Search for the cell housing the specified text and yield its (X, Y) center coordinate. 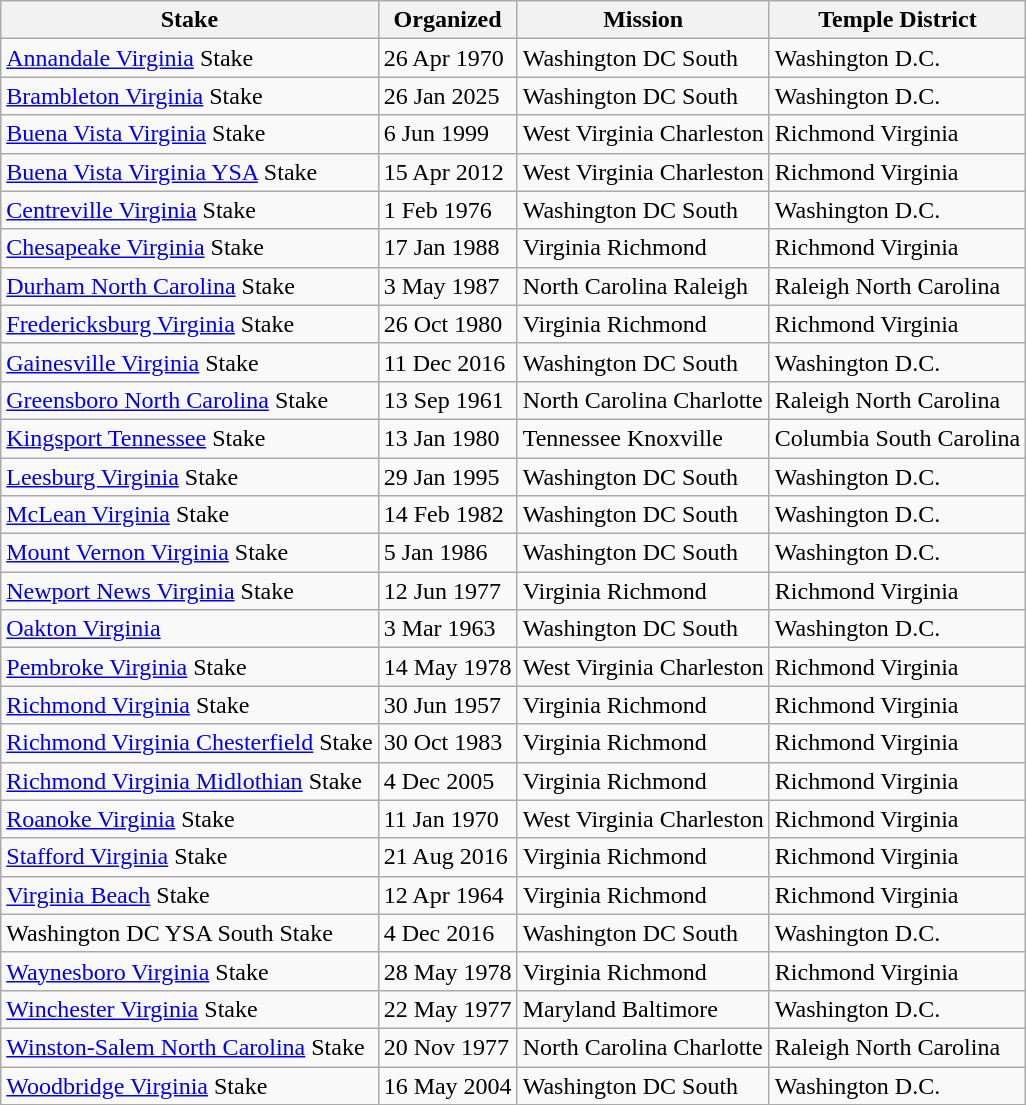
Brambleton Virginia Stake (190, 96)
Washington DC YSA South Stake (190, 933)
4 Dec 2016 (448, 933)
North Carolina Raleigh (643, 286)
Organized (448, 20)
6 Jun 1999 (448, 134)
Woodbridge Virginia Stake (190, 1085)
Buena Vista Virginia YSA Stake (190, 172)
13 Sep 1961 (448, 400)
12 Apr 1964 (448, 895)
Chesapeake Virginia Stake (190, 248)
Richmond Virginia Chesterfield Stake (190, 743)
11 Jan 1970 (448, 819)
21 Aug 2016 (448, 857)
14 Feb 1982 (448, 515)
3 Mar 1963 (448, 629)
Columbia South Carolina (897, 438)
Roanoke Virginia Stake (190, 819)
Buena Vista Virginia Stake (190, 134)
Centreville Virginia Stake (190, 210)
26 Apr 1970 (448, 58)
26 Oct 1980 (448, 324)
5 Jan 1986 (448, 553)
Fredericksburg Virginia Stake (190, 324)
Temple District (897, 20)
11 Dec 2016 (448, 362)
Mount Vernon Virginia Stake (190, 553)
1 Feb 1976 (448, 210)
Winchester Virginia Stake (190, 1009)
Greensboro North Carolina Stake (190, 400)
3 May 1987 (448, 286)
Richmond Virginia Midlothian Stake (190, 781)
Winston-Salem North Carolina Stake (190, 1047)
Mission (643, 20)
Stafford Virginia Stake (190, 857)
Annandale Virginia Stake (190, 58)
Newport News Virginia Stake (190, 591)
14 May 1978 (448, 667)
12 Jun 1977 (448, 591)
Leesburg Virginia Stake (190, 477)
20 Nov 1977 (448, 1047)
Tennessee Knoxville (643, 438)
Kingsport Tennessee Stake (190, 438)
30 Oct 1983 (448, 743)
28 May 1978 (448, 971)
Gainesville Virginia Stake (190, 362)
29 Jan 1995 (448, 477)
4 Dec 2005 (448, 781)
Pembroke Virginia Stake (190, 667)
Durham North Carolina Stake (190, 286)
30 Jun 1957 (448, 705)
17 Jan 1988 (448, 248)
Waynesboro Virginia Stake (190, 971)
16 May 2004 (448, 1085)
Stake (190, 20)
26 Jan 2025 (448, 96)
Oakton Virginia (190, 629)
Maryland Baltimore (643, 1009)
13 Jan 1980 (448, 438)
McLean Virginia Stake (190, 515)
15 Apr 2012 (448, 172)
Richmond Virginia Stake (190, 705)
22 May 1977 (448, 1009)
Virginia Beach Stake (190, 895)
